Search for the cell housing the specified text and yield its [x, y] center coordinate. 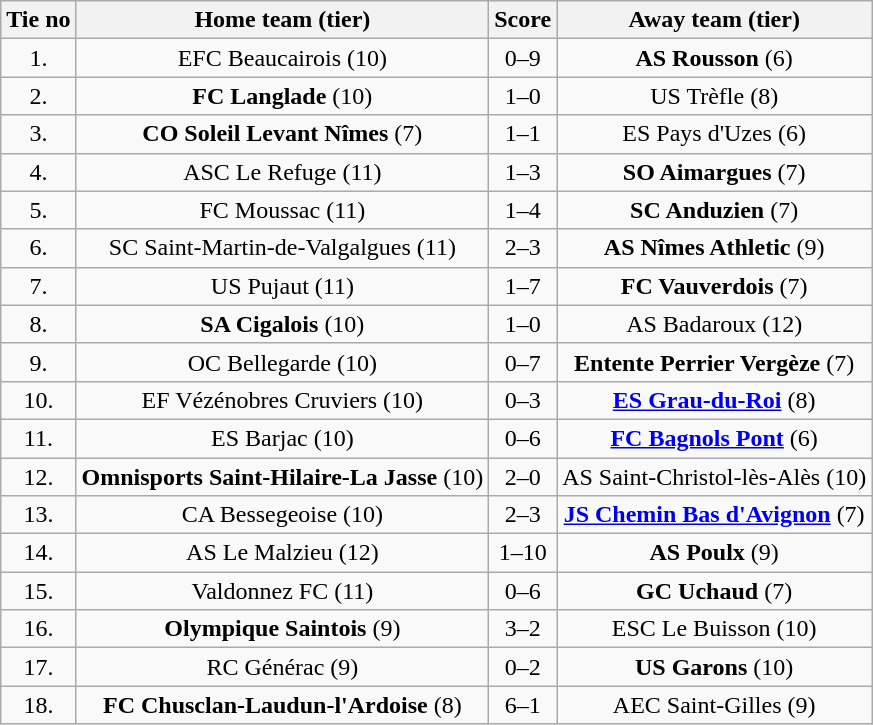
6. [38, 248]
Omnisports Saint-Hilaire-La Jasse (10) [282, 477]
1–7 [523, 286]
1–10 [523, 553]
Valdonnez FC (11) [282, 591]
7. [38, 286]
16. [38, 629]
US Trèfle (8) [714, 96]
US Pujaut (11) [282, 286]
AS Saint-Christol-lès-Alès (10) [714, 477]
Tie no [38, 20]
9. [38, 362]
17. [38, 667]
ES Grau-du-Roi (8) [714, 400]
SA Cigalois (10) [282, 324]
1–1 [523, 134]
1–3 [523, 172]
SC Anduzien (7) [714, 210]
OC Bellegarde (10) [282, 362]
US Garons (10) [714, 667]
6–1 [523, 705]
12. [38, 477]
AS Poulx (9) [714, 553]
0–7 [523, 362]
AS Rousson (6) [714, 58]
AEC Saint-Gilles (9) [714, 705]
11. [38, 438]
ESC Le Buisson (10) [714, 629]
CO Soleil Levant Nîmes (7) [282, 134]
AS Le Malzieu (12) [282, 553]
Away team (tier) [714, 20]
3. [38, 134]
EFC Beaucairois (10) [282, 58]
RC Générac (9) [282, 667]
0–3 [523, 400]
FC Langlade (10) [282, 96]
2. [38, 96]
ASC Le Refuge (11) [282, 172]
0–2 [523, 667]
AS Nîmes Athletic (9) [714, 248]
Olympique Saintois (9) [282, 629]
8. [38, 324]
5. [38, 210]
SO Aimargues (7) [714, 172]
13. [38, 515]
14. [38, 553]
JS Chemin Bas d'Avignon (7) [714, 515]
ES Pays d'Uzes (6) [714, 134]
ES Barjac (10) [282, 438]
FC Vauverdois (7) [714, 286]
CA Bessegeoise (10) [282, 515]
0–9 [523, 58]
3–2 [523, 629]
AS Badaroux (12) [714, 324]
4. [38, 172]
Entente Perrier Vergèze (7) [714, 362]
FC Chusclan-Laudun-l'Ardoise (8) [282, 705]
SC Saint-Martin-de-Valgalgues (11) [282, 248]
EF Vézénobres Cruviers (10) [282, 400]
GC Uchaud (7) [714, 591]
10. [38, 400]
Score [523, 20]
15. [38, 591]
Home team (tier) [282, 20]
1–4 [523, 210]
1. [38, 58]
18. [38, 705]
FC Bagnols Pont (6) [714, 438]
FC Moussac (11) [282, 210]
2–0 [523, 477]
